For the text-containing cell, return its midpoint in (x, y) coordinate format. 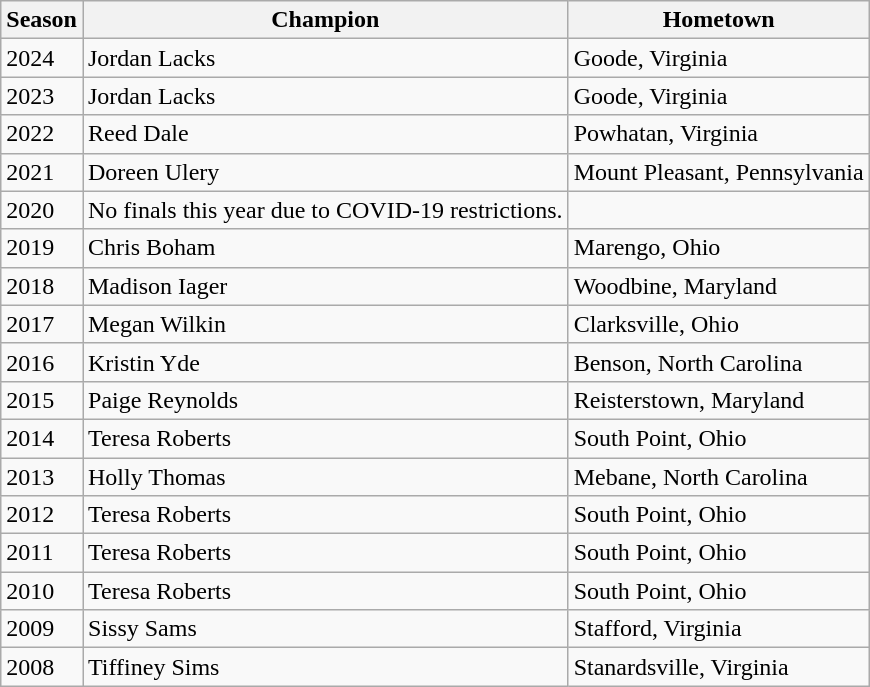
2022 (42, 134)
2024 (42, 58)
2014 (42, 438)
2018 (42, 286)
Champion (325, 20)
Marengo, Ohio (718, 248)
2012 (42, 515)
Stafford, Virginia (718, 629)
Hometown (718, 20)
Stanardsville, Virginia (718, 667)
Season (42, 20)
2017 (42, 324)
Madison Iager (325, 286)
2008 (42, 667)
2023 (42, 96)
Megan Wilkin (325, 324)
Kristin Yde (325, 362)
2016 (42, 362)
Powhatan, Virginia (718, 134)
Paige Reynolds (325, 400)
No finals this year due to COVID-19 restrictions. (325, 210)
2015 (42, 400)
2020 (42, 210)
Reisterstown, Maryland (718, 400)
2009 (42, 629)
Mount Pleasant, Pennsylvania (718, 172)
2010 (42, 591)
Benson, North Carolina (718, 362)
Doreen Ulery (325, 172)
2013 (42, 477)
Chris Boham (325, 248)
Mebane, North Carolina (718, 477)
Clarksville, Ohio (718, 324)
Sissy Sams (325, 629)
2019 (42, 248)
Holly Thomas (325, 477)
2011 (42, 553)
Reed Dale (325, 134)
2021 (42, 172)
Woodbine, Maryland (718, 286)
Tiffiney Sims (325, 667)
